Capture the cell that displays the provided text and extract its [x, y] central coordinate. 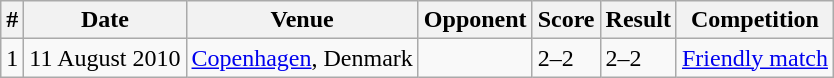
Competition [754, 20]
Venue [302, 20]
Opponent [475, 20]
# [12, 20]
1 [12, 58]
Date [105, 20]
Friendly match [754, 58]
11 August 2010 [105, 58]
Score [566, 20]
Result [638, 20]
Copenhagen, Denmark [302, 58]
